From the cell containing the given text, extract its center point as [X, Y] coordinate. 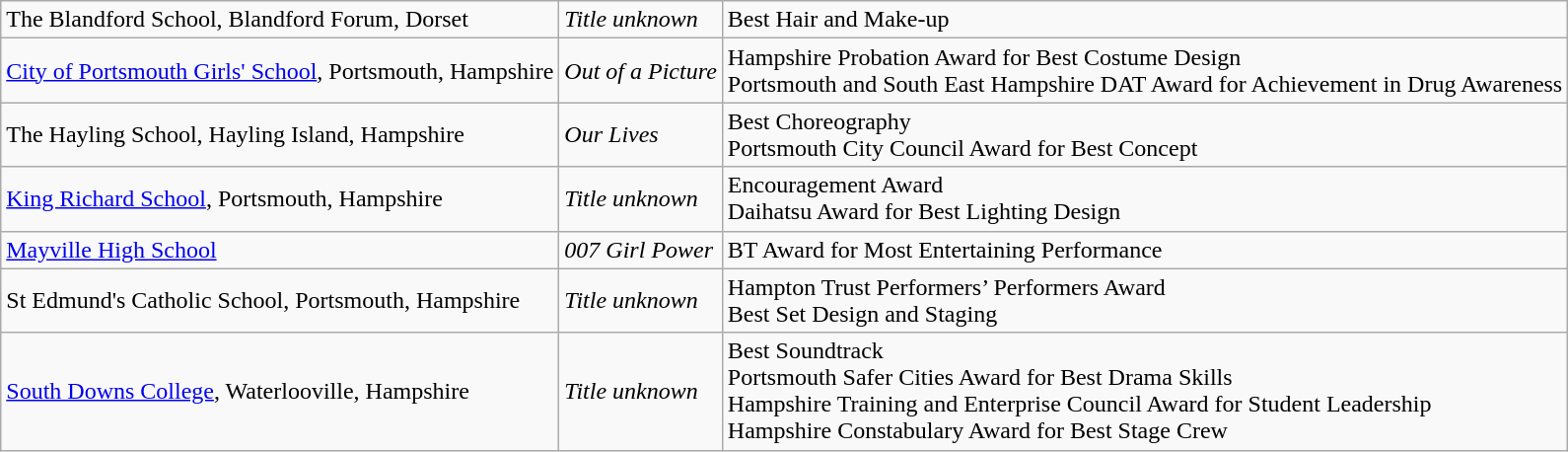
Mayville High School [280, 250]
Best Hair and Make-up [1144, 20]
Our Lives [641, 134]
South Downs College, Waterlooville, Hampshire [280, 391]
St Edmund's Catholic School, Portsmouth, Hampshire [280, 300]
Out of a Picture [641, 71]
Hampton Trust Performers’ Performers AwardBest Set Design and Staging [1144, 300]
City of Portsmouth Girls' School, Portsmouth, Hampshire [280, 71]
The Blandford School, Blandford Forum, Dorset [280, 20]
007 Girl Power [641, 250]
The Hayling School, Hayling Island, Hampshire [280, 134]
King Richard School, Portsmouth, Hampshire [280, 199]
Hampshire Probation Award for Best Costume DesignPortsmouth and South East Hampshire DAT Award for Achievement in Drug Awareness [1144, 71]
Encouragement AwardDaihatsu Award for Best Lighting Design [1144, 199]
Best ChoreographyPortsmouth City Council Award for Best Concept [1144, 134]
BT Award for Most Entertaining Performance [1144, 250]
